Determine the (X, Y) coordinate at the center of the cell enclosing the given text.  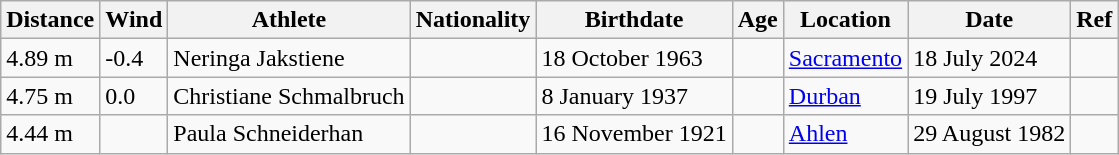
Sacramento (845, 58)
18 July 2024 (990, 58)
Nationality (473, 20)
Date (990, 20)
Durban (845, 96)
Age (758, 20)
8 January 1937 (634, 96)
16 November 1921 (634, 134)
4.75 m (50, 96)
29 August 1982 (990, 134)
4.89 m (50, 58)
Wind (134, 20)
Ahlen (845, 134)
Athlete (289, 20)
4.44 m (50, 134)
Paula Schneiderhan (289, 134)
-0.4 (134, 58)
Birthdate (634, 20)
18 October 1963 (634, 58)
Christiane Schmalbruch (289, 96)
Neringa Jakstiene (289, 58)
Distance (50, 20)
Location (845, 20)
0.0 (134, 96)
19 July 1997 (990, 96)
Ref (1094, 20)
